Determine the [x, y] coordinate at the center of the cell enclosing the given text.  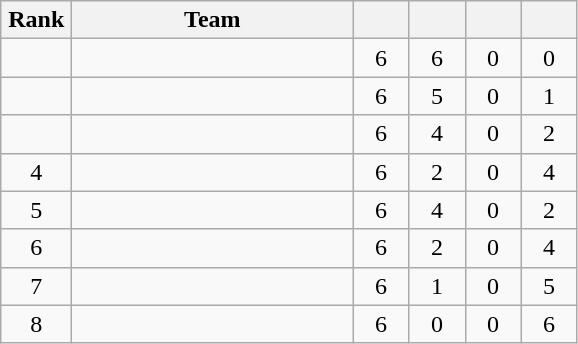
Team [212, 20]
7 [36, 286]
8 [36, 324]
Rank [36, 20]
